From the cell containing the given text, extract its center point as [x, y] coordinate. 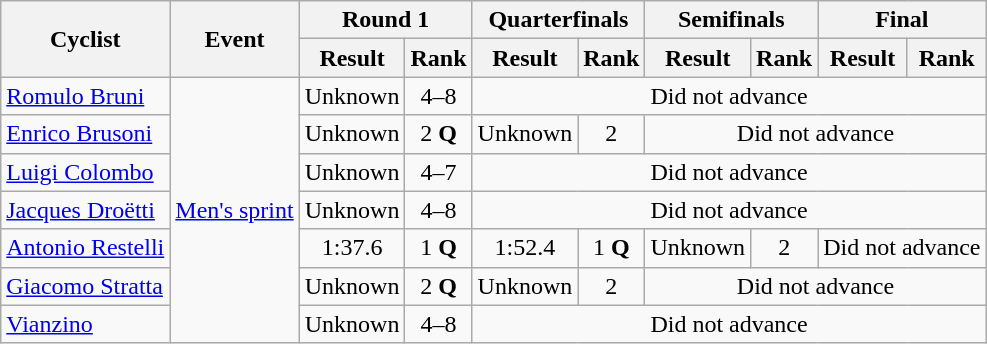
Luigi Colombo [86, 172]
Cyclist [86, 39]
Romulo Bruni [86, 96]
Enrico Brusoni [86, 134]
4–7 [438, 172]
Semifinals [732, 20]
1:52.4 [525, 248]
Jacques Droëtti [86, 210]
Quarterfinals [558, 20]
Antonio Restelli [86, 248]
Giacomo Stratta [86, 286]
Round 1 [386, 20]
1:37.6 [352, 248]
Final [902, 20]
Men's sprint [234, 210]
Event [234, 39]
Vianzino [86, 324]
